Return the [x, y] coordinate for the center point of the cell that contains the specified text.  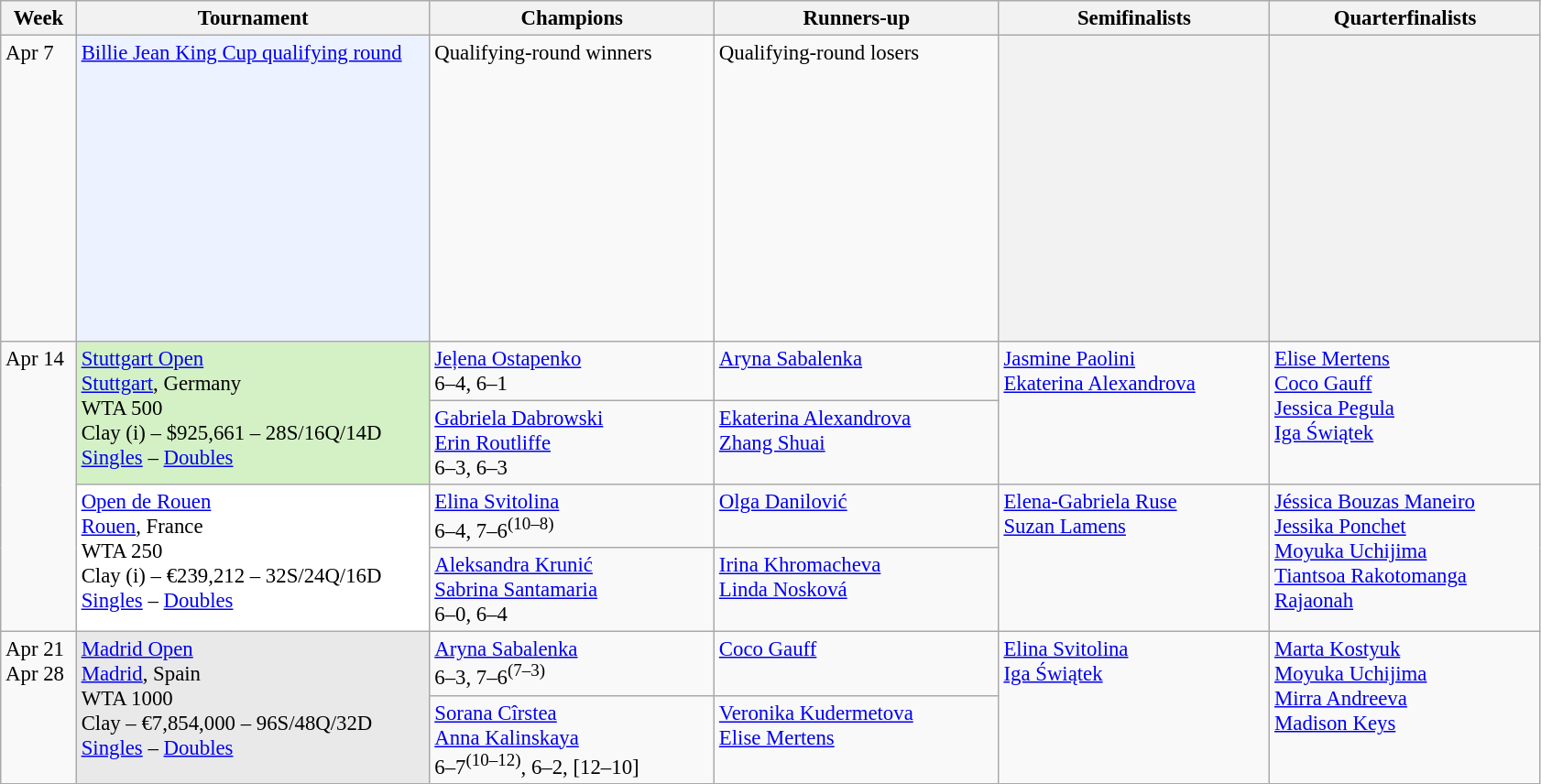
Madrid OpenMadrid, SpainWTA 1000Clay – €7,854,000 – 96S/48Q/32DSingles – Doubles [253, 707]
Sorana Cîrstea Anna Kalinskaya 6–7(10–12), 6–2, [12–10] [572, 739]
Qualifying-round losers [858, 189]
Elina Svitolina 6–4, 7–6(10–8) [572, 517]
Runners-up [858, 18]
Tournament [253, 18]
Veronika Kudermetova Elise Mertens [858, 739]
Olga Danilović [858, 517]
Apr 21Apr 28 [38, 707]
Stuttgart OpenStuttgart, GermanyWTA 500Clay (i) – $925,661 – 28S/16Q/14DSingles – Doubles [253, 413]
Semifinalists [1134, 18]
Qualifying-round winners [572, 189]
Aryna Sabalenka 6–3, 7–6(7–3) [572, 663]
Elena-Gabriela Ruse Suzan Lamens [1134, 559]
Irina Khromacheva Linda Nosková [858, 590]
Gabriela Dabrowski Erin Routliffe 6–3, 6–3 [572, 443]
Ekaterina Alexandrova Zhang Shuai [858, 443]
Champions [572, 18]
Week [38, 18]
Jasmine Paolini Ekaterina Alexandrova [1134, 413]
Aryna Sabalenka [858, 372]
Elina Svitolina Iga Świątek [1134, 707]
Apr 14 [38, 487]
Aleksandra Krunić Sabrina Santamaria 6–0, 6–4 [572, 590]
Apr 7 [38, 189]
Coco Gauff [858, 663]
Quarterfinalists [1405, 18]
Open de RouenRouen, FranceWTA 250Clay (i) – €239,212 – 32S/24Q/16DSingles – Doubles [253, 559]
Billie Jean King Cup qualifying round [253, 189]
Marta Kostyuk Moyuka Uchijima Mirra Andreeva Madison Keys [1405, 707]
Jéssica Bouzas Maneiro Jessika Ponchet Moyuka Uchijima Tiantsoa Rakotomanga Rajaonah [1405, 559]
Elise Mertens Coco Gauff Jessica Pegula Iga Świątek [1405, 413]
Jeļena Ostapenko 6–4, 6–1 [572, 372]
